Return the (x, y) coordinate for the center point of the cell that contains the specified text.  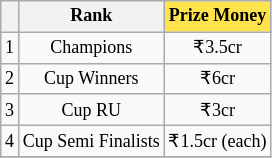
Prize Money (218, 16)
4 (10, 140)
Cup RU (91, 110)
₹3cr (218, 110)
1 (10, 48)
₹6cr (218, 78)
Rank (91, 16)
3 (10, 110)
Cup Winners (91, 78)
2 (10, 78)
Champions (91, 48)
₹3.5cr (218, 48)
Cup Semi Finalists (91, 140)
₹1.5cr (each) (218, 140)
